Capture the cell that displays the provided text and extract its (X, Y) central coordinate. 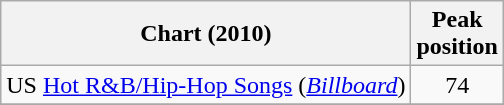
Chart (2010) (206, 34)
US Hot R&B/Hip-Hop Songs (Billboard) (206, 85)
74 (457, 85)
Peakposition (457, 34)
